Output the [x, y] coordinate of the center of the cell containing the given text.  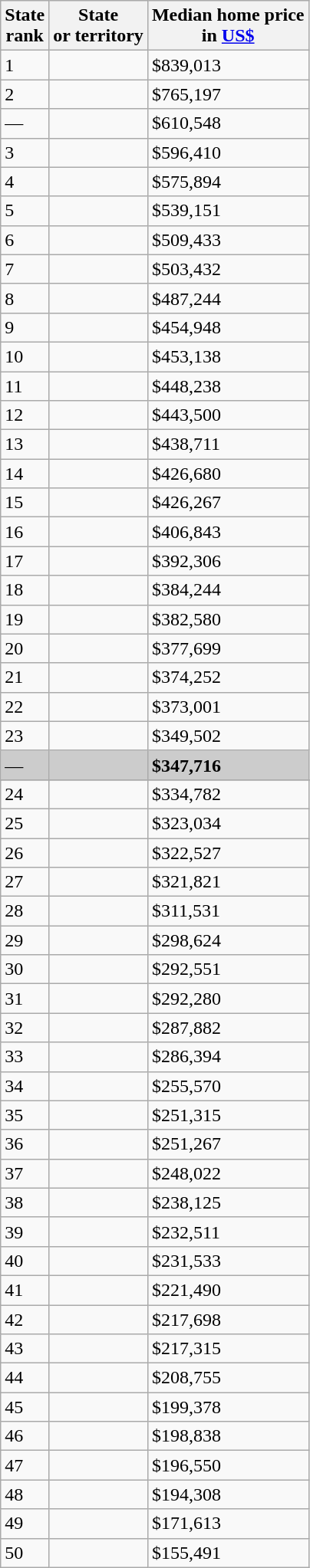
$231,533 [228, 1261]
$765,197 [228, 94]
$208,755 [228, 1378]
$382,580 [228, 619]
24 [25, 794]
30 [25, 969]
16 [25, 532]
$426,680 [228, 474]
33 [25, 1057]
$426,267 [228, 503]
$221,490 [228, 1290]
$347,716 [228, 765]
26 [25, 853]
34 [25, 1086]
19 [25, 619]
46 [25, 1436]
$196,550 [228, 1465]
17 [25, 561]
$255,570 [228, 1086]
29 [25, 940]
41 [25, 1290]
2 [25, 94]
9 [25, 327]
$232,511 [228, 1232]
$509,433 [228, 240]
$406,843 [228, 532]
$198,838 [228, 1436]
$298,624 [228, 940]
6 [25, 240]
36 [25, 1144]
$438,711 [228, 444]
$334,782 [228, 794]
State or territory [98, 26]
$155,491 [228, 1553]
15 [25, 503]
11 [25, 385]
$349,502 [228, 736]
$323,034 [228, 823]
49 [25, 1524]
$321,821 [228, 882]
37 [25, 1173]
20 [25, 648]
$373,001 [228, 707]
42 [25, 1319]
44 [25, 1378]
13 [25, 444]
$311,531 [228, 911]
25 [25, 823]
23 [25, 736]
$248,022 [228, 1173]
$217,315 [228, 1349]
$251,267 [228, 1144]
38 [25, 1202]
$454,948 [228, 327]
$503,432 [228, 269]
$287,882 [228, 1028]
47 [25, 1465]
7 [25, 269]
Median home price in US$ [228, 26]
$839,013 [228, 65]
50 [25, 1553]
$539,151 [228, 211]
$374,252 [228, 677]
1 [25, 65]
22 [25, 707]
$448,238 [228, 385]
$322,527 [228, 853]
$292,280 [228, 999]
$392,306 [228, 561]
18 [25, 590]
39 [25, 1232]
$377,699 [228, 648]
32 [25, 1028]
$596,410 [228, 153]
12 [25, 415]
10 [25, 356]
8 [25, 298]
27 [25, 882]
$194,308 [228, 1494]
$453,138 [228, 356]
$384,244 [228, 590]
$575,894 [228, 182]
35 [25, 1115]
$286,394 [228, 1057]
$251,315 [228, 1115]
14 [25, 474]
43 [25, 1349]
28 [25, 911]
$443,500 [228, 415]
$238,125 [228, 1202]
21 [25, 677]
$487,244 [228, 298]
4 [25, 182]
$292,551 [228, 969]
5 [25, 211]
31 [25, 999]
48 [25, 1494]
$610,548 [228, 123]
$171,613 [228, 1524]
State rank [25, 26]
45 [25, 1407]
40 [25, 1261]
$199,378 [228, 1407]
3 [25, 153]
$217,698 [228, 1319]
